Identify which cell holds the provided text, then report its (X, Y) central coordinate. 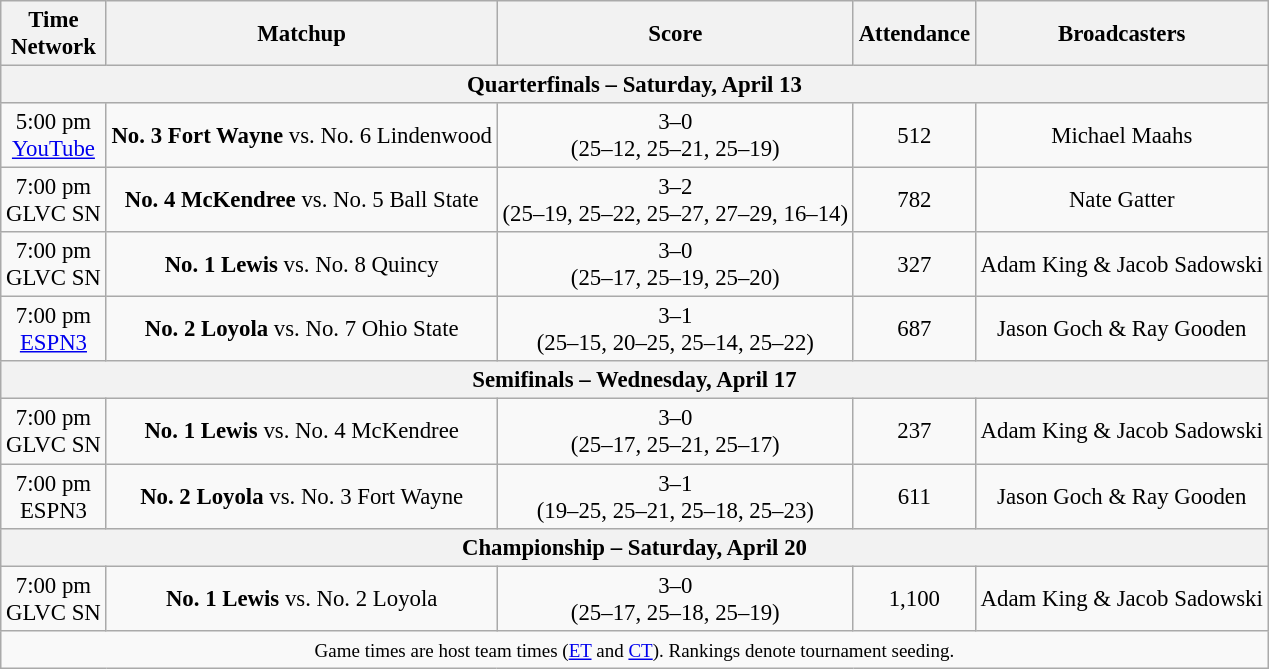
Championship – Saturday, April 20 (634, 547)
1,100 (914, 598)
Michael Maahs (1122, 136)
No. 2 Loyola vs. No. 7 Ohio State (302, 330)
Nate Gatter (1122, 200)
3–1(19–25, 25–21, 25–18, 25–23) (675, 496)
3–0(25–17, 25–19, 25–20) (675, 264)
Quarterfinals – Saturday, April 13 (634, 85)
Score (675, 34)
5:00 pmYouTube (54, 136)
No. 1 Lewis vs. No. 8 Quincy (302, 264)
3–0(25–17, 25–21, 25–17) (675, 432)
No. 1 Lewis vs. No. 4 McKendree (302, 432)
Matchup (302, 34)
687 (914, 330)
No. 4 McKendree vs. No. 5 Ball State (302, 200)
Semifinals – Wednesday, April 17 (634, 381)
3–0(25–17, 25–18, 25–19) (675, 598)
No. 1 Lewis vs. No. 2 Loyola (302, 598)
327 (914, 264)
3–0(25–12, 25–21, 25–19) (675, 136)
782 (914, 200)
Game times are host team times (ET and CT). Rankings denote tournament seeding. (634, 649)
No. 2 Loyola vs. No. 3 Fort Wayne (302, 496)
Attendance (914, 34)
3–1(25–15, 20–25, 25–14, 25–22) (675, 330)
611 (914, 496)
512 (914, 136)
237 (914, 432)
No. 3 Fort Wayne vs. No. 6 Lindenwood (302, 136)
Broadcasters (1122, 34)
TimeNetwork (54, 34)
3–2(25–19, 25–22, 25–27, 27–29, 16–14) (675, 200)
